Identify which cell holds the provided text, then report its [x, y] central coordinate. 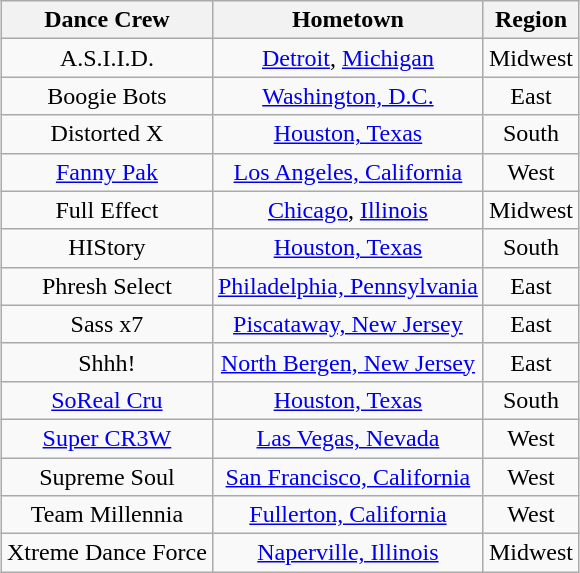
Distorted X [106, 134]
Chicago, Illinois [348, 210]
Washington, D.C. [348, 96]
Fullerton, California [348, 515]
Super CR3W [106, 438]
Las Vegas, Nevada [348, 438]
Philadelphia, Pennsylvania [348, 286]
Team Millennia [106, 515]
Los Angeles, California [348, 172]
Full Effect [106, 210]
SoReal Cru [106, 400]
Dance Crew [106, 20]
Region [530, 20]
Shhh! [106, 362]
Sass x7 [106, 324]
HIStory [106, 248]
Piscataway, New Jersey [348, 324]
Fanny Pak [106, 172]
Hometown [348, 20]
Supreme Soul [106, 477]
A.S.I.I.D. [106, 58]
Detroit, Michigan [348, 58]
Phresh Select [106, 286]
North Bergen, New Jersey [348, 362]
Xtreme Dance Force [106, 553]
Naperville, Illinois [348, 553]
San Francisco, California [348, 477]
Boogie Bots [106, 96]
